Return the [x, y] coordinate for the center point of the cell that contains the specified text.  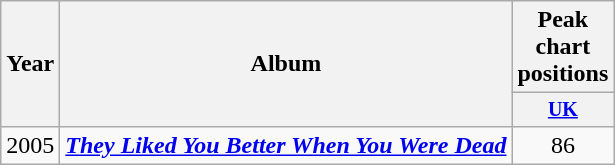
2005 [30, 145]
They Liked You Better When You Were Dead [286, 145]
86 [563, 145]
UK [563, 110]
Peak chart positions [563, 47]
Year [30, 64]
Album [286, 64]
